Provide the [X, Y] coordinate of the cell's center where the given text is located.  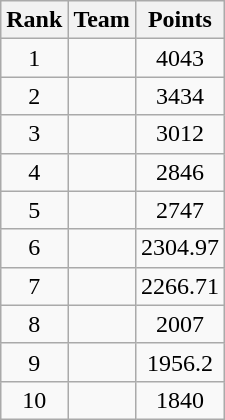
2846 [180, 172]
7 [34, 286]
1 [34, 58]
4043 [180, 58]
2 [34, 96]
2007 [180, 324]
2304.97 [180, 248]
10 [34, 400]
5 [34, 210]
2747 [180, 210]
Team [102, 20]
3434 [180, 96]
3 [34, 134]
4 [34, 172]
8 [34, 324]
9 [34, 362]
6 [34, 248]
1840 [180, 400]
Rank [34, 20]
Points [180, 20]
1956.2 [180, 362]
2266.71 [180, 286]
3012 [180, 134]
